Detect which cell encompasses the target text, then output its [X, Y] center coordinate. 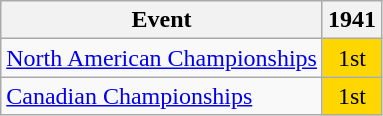
Canadian Championships [162, 96]
1941 [352, 20]
Event [162, 20]
North American Championships [162, 58]
